Locate the cell with the specified text and output its [X, Y] center coordinate. 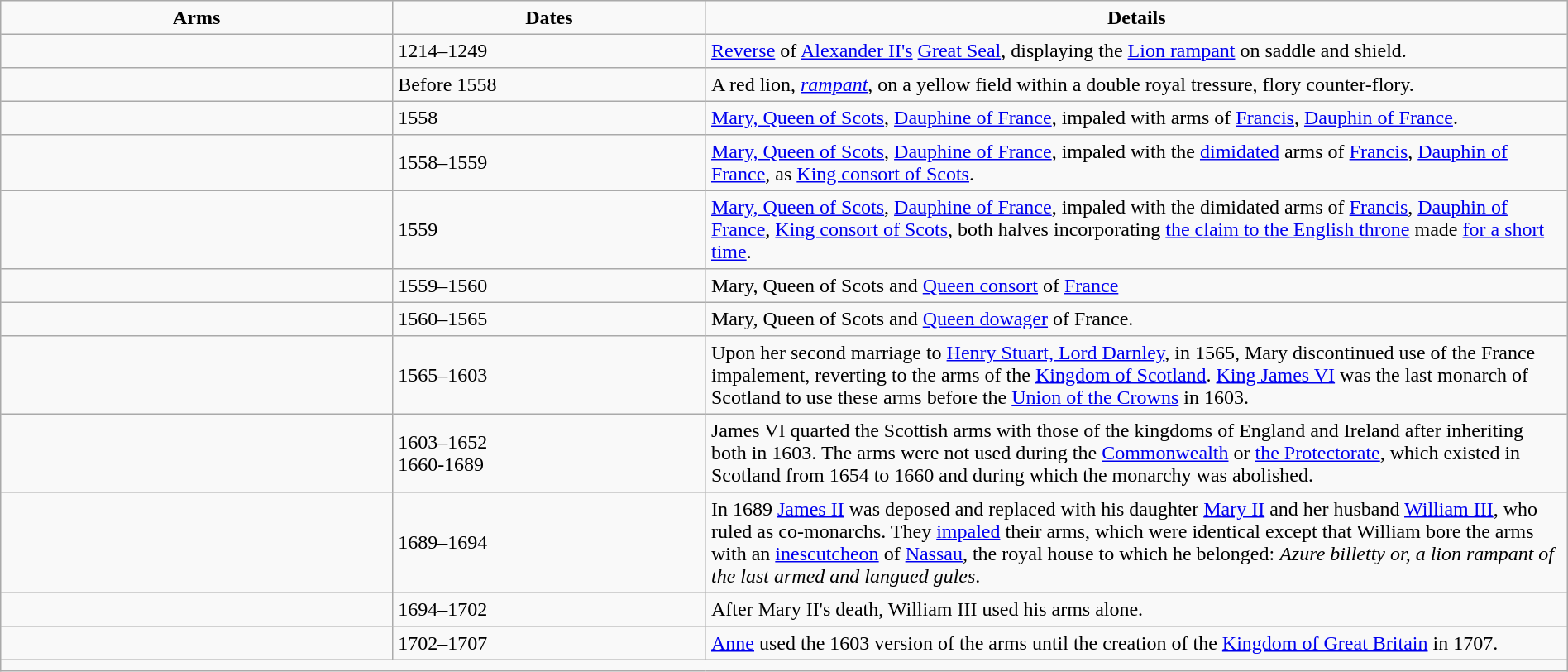
1558 [549, 118]
1603–16521660-1689 [549, 453]
Mary, Queen of Scots and Queen consort of France [1136, 286]
1694–1702 [549, 609]
Mary, Queen of Scots and Queen dowager of France. [1136, 319]
After Mary II's death, William III used his arms alone. [1136, 609]
1689–1694 [549, 543]
A red lion, rampant, on a yellow field within a double royal tressure, flory counter-flory. [1136, 84]
1559–1560 [549, 286]
Mary, Queen of Scots, Dauphine of France, impaled with arms of Francis, Dauphin of France. [1136, 118]
1560–1565 [549, 319]
Dates [549, 17]
Details [1136, 17]
1702–1707 [549, 643]
Reverse of Alexander II's Great Seal, displaying the Lion rampant on saddle and shield. [1136, 50]
Anne used the 1603 version of the arms until the creation of the Kingdom of Great Britain in 1707. [1136, 643]
1559 [549, 229]
1558–1559 [549, 163]
1214–1249 [549, 50]
Mary, Queen of Scots, Dauphine of France, impaled with the dimidated arms of Francis, Dauphin of France, as King consort of Scots. [1136, 163]
Before 1558 [549, 84]
Arms [197, 17]
1565–1603 [549, 375]
